Extract the [x, y] coordinate from the center of the cell holding the provided text.  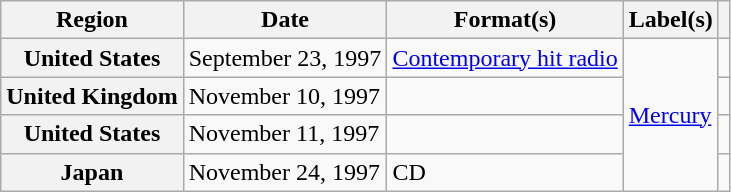
Region [92, 20]
November 11, 1997 [285, 134]
CD [505, 172]
November 24, 1997 [285, 172]
Date [285, 20]
Format(s) [505, 20]
November 10, 1997 [285, 96]
Japan [92, 172]
United Kingdom [92, 96]
September 23, 1997 [285, 58]
Label(s) [670, 20]
Mercury [670, 115]
Contemporary hit radio [505, 58]
